Output the [X, Y] coordinate of the center of the cell containing the given text.  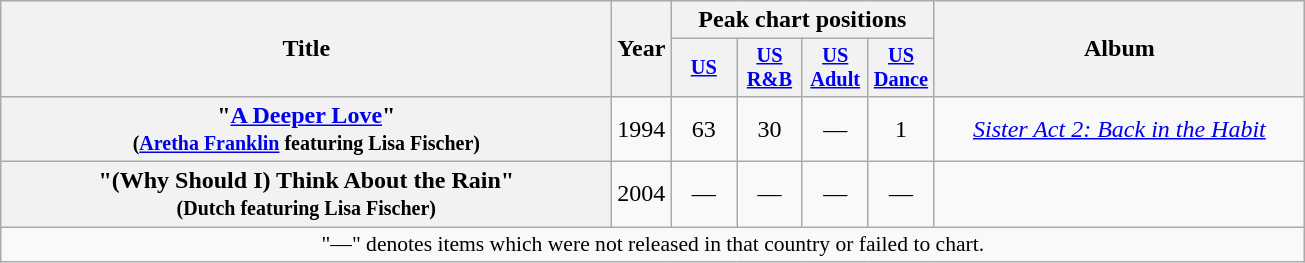
63 [704, 128]
"(Why Should I) Think About the Rain"(Dutch featuring Lisa Fischer) [306, 194]
"—" denotes items which were not released in that country or failed to chart. [653, 245]
30 [770, 128]
Year [642, 49]
2004 [642, 194]
Peak chart positions [802, 20]
Title [306, 49]
1 [901, 128]
US [704, 68]
USDance [901, 68]
"A Deeper Love"(Aretha Franklin featuring Lisa Fischer) [306, 128]
1994 [642, 128]
USAdult [835, 68]
Sister Act 2: Back in the Habit [1120, 128]
USR&B [770, 68]
Album [1120, 49]
